Detect which cell encompasses the target text, then output its [X, Y] center coordinate. 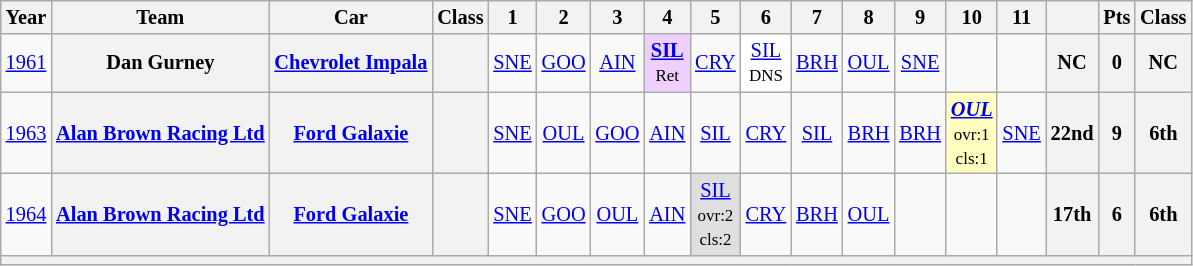
OULovr:1cls:1 [972, 133]
17th [1072, 214]
8 [869, 17]
3 [617, 17]
10 [972, 17]
Car [352, 17]
Pts [1116, 17]
2 [564, 17]
1963 [26, 133]
SILDNS [766, 63]
1961 [26, 63]
Team [160, 17]
5 [715, 17]
Dan Gurney [160, 63]
SILovr:2cls:2 [715, 214]
7 [817, 17]
Chevrolet Impala [352, 63]
1964 [26, 214]
22nd [1072, 133]
4 [667, 17]
Year [26, 17]
11 [1021, 17]
0 [1116, 63]
SILRet [667, 63]
1 [512, 17]
